Determine the (x, y) coordinate at the center of the cell enclosing the given text.  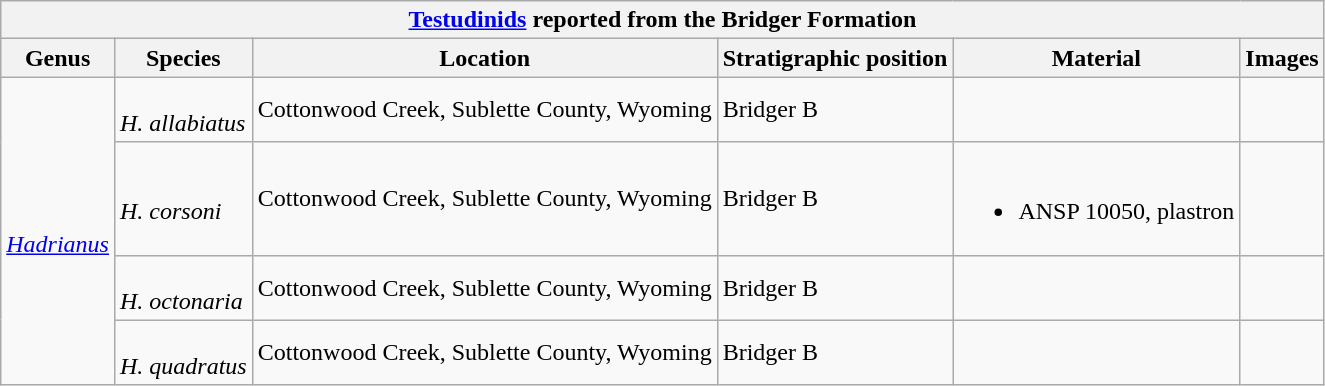
ANSP 10050, plastron (1096, 198)
Species (183, 58)
H. octonaria (183, 288)
Testudinids reported from the Bridger Formation (662, 20)
Location (484, 58)
Stratigraphic position (835, 58)
H. quadratus (183, 352)
Images (1282, 58)
H. corsoni (183, 198)
Material (1096, 58)
Hadrianus (58, 231)
Genus (58, 58)
H. allabiatus (183, 110)
